Output the (X, Y) coordinate of the center of the cell containing the given text.  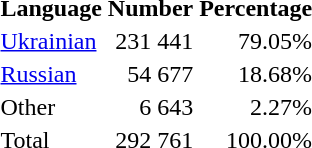
6 643 (150, 107)
54 677 (150, 74)
231 441 (150, 41)
